Output the [x, y] coordinate of the center of the cell containing the given text.  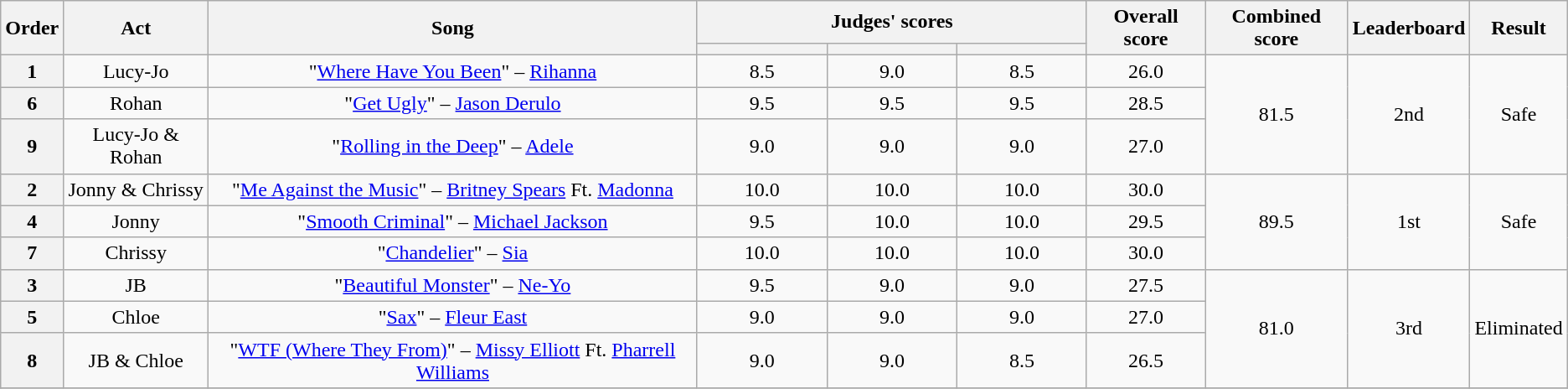
"Rolling in the Deep" – Adele [453, 146]
"Get Ugly" – Jason Derulo [453, 103]
2nd [1409, 114]
Judges' scores [891, 22]
"WTF (Where They From)" – Missy Elliott Ft. Pharrell Williams [453, 360]
"Where Have You Been" – Rihanna [453, 71]
Leaderboard [1409, 29]
8 [32, 360]
89.5 [1277, 221]
"Me Against the Music" – Britney Spears Ft. Madonna [453, 189]
Rohan [136, 103]
JB & Chloe [136, 360]
81.0 [1277, 329]
9 [32, 146]
Lucy-Jo [136, 71]
Order [32, 29]
5 [32, 317]
1 [32, 71]
Lucy-Jo & Rohan [136, 146]
Combined score [1277, 29]
1st [1409, 221]
Overall score [1146, 29]
4 [32, 221]
"Smooth Criminal" – Michael Jackson [453, 221]
28.5 [1146, 103]
Chloe [136, 317]
Result [1519, 29]
"Chandelier" – Sia [453, 253]
Eliminated [1519, 329]
"Beautiful Monster" – Ne-Yo [453, 285]
3rd [1409, 329]
2 [32, 189]
29.5 [1146, 221]
6 [32, 103]
"Sax" – Fleur East [453, 317]
7 [32, 253]
26.5 [1146, 360]
JB [136, 285]
Jonny & Chrissy [136, 189]
27.5 [1146, 285]
Jonny [136, 221]
3 [32, 285]
Chrissy [136, 253]
26.0 [1146, 71]
81.5 [1277, 114]
Song [453, 29]
Act [136, 29]
